From the cell containing the given text, extract its center point as [X, Y] coordinate. 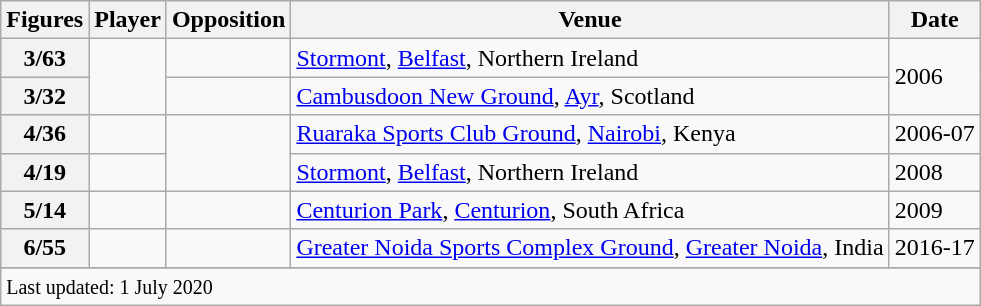
Date [934, 20]
Ruaraka Sports Club Ground, Nairobi, Kenya [590, 134]
3/32 [45, 96]
Greater Noida Sports Complex Ground, Greater Noida, India [590, 248]
3/63 [45, 58]
2006 [934, 77]
Figures [45, 20]
2009 [934, 210]
Venue [590, 20]
6/55 [45, 248]
Player [128, 20]
4/19 [45, 172]
5/14 [45, 210]
Opposition [228, 20]
2008 [934, 172]
Centurion Park, Centurion, South Africa [590, 210]
Cambusdoon New Ground, Ayr, Scotland [590, 96]
2016-17 [934, 248]
Last updated: 1 July 2020 [490, 286]
4/36 [45, 134]
2006-07 [934, 134]
